Output the [X, Y] coordinate of the center of the cell containing the given text.  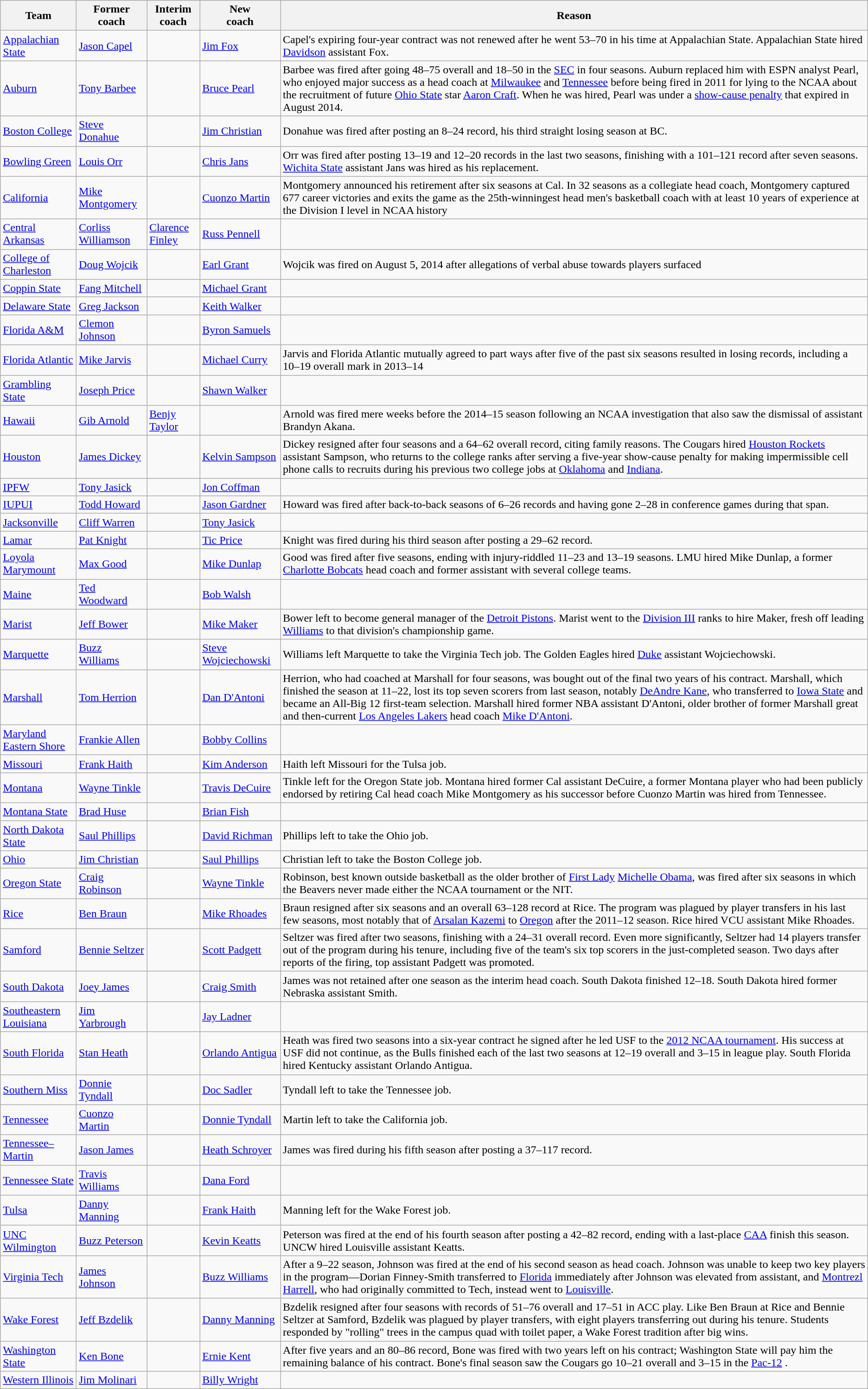
Houston [38, 457]
Jason Gardner [240, 505]
Kelvin Sampson [240, 457]
North Dakota State [38, 835]
Bowling Green [38, 161]
Michael Grant [240, 288]
Manning left for the Wake Forest job. [574, 1210]
Arnold was fired mere weeks before the 2014–15 season following an NCAA investigation that also saw the dismissal of assistant Brandyn Akana. [574, 420]
Joey James [112, 986]
Russ Pennell [240, 234]
South Dakota [38, 986]
Bob Walsh [240, 594]
California [38, 198]
Clarence Finley [173, 234]
Tyndall left to take the Tennessee job. [574, 1089]
Marshall [38, 697]
Travis Williams [112, 1180]
Southeastern Louisiana [38, 1017]
Marist [38, 624]
Newcoach [240, 16]
Boston College [38, 131]
Oregon State [38, 883]
IPFW [38, 487]
Stan Heath [112, 1053]
Southern Miss [38, 1089]
Byron Samuels [240, 329]
James Johnson [112, 1277]
Appalachian State [38, 45]
Louis Orr [112, 161]
Dan D'Antoni [240, 697]
Missouri [38, 764]
Billy Wright [240, 1380]
Kevin Keatts [240, 1241]
Jon Coffman [240, 487]
Heath Schroyer [240, 1150]
Montana State [38, 811]
Todd Howard [112, 505]
Doug Wojcik [112, 264]
Craig Robinson [112, 883]
Ohio [38, 860]
Buzz Peterson [112, 1241]
Bennie Seltzer [112, 950]
Jay Ladner [240, 1017]
Max Good [112, 564]
Brad Huse [112, 811]
Central Arkansas [38, 234]
Jeff Bower [112, 624]
Benjy Taylor [173, 420]
Scott Padgett [240, 950]
Chris Jans [240, 161]
Shawn Walker [240, 390]
Samford [38, 950]
Tulsa [38, 1210]
Hawaii [38, 420]
Marquette [38, 654]
Jim Yarbrough [112, 1017]
Jeff Bzdelik [112, 1319]
Jim Fox [240, 45]
Clemon Johnson [112, 329]
Montana [38, 788]
Dana Ford [240, 1180]
Mike Jarvis [112, 360]
Steve Donahue [112, 131]
James Dickey [112, 457]
Gib Arnold [112, 420]
UNC Wilmington [38, 1241]
David Richman [240, 835]
Rice [38, 914]
Travis DeCuire [240, 788]
Reason [574, 16]
Coppin State [38, 288]
Ben Braun [112, 914]
Fang Mitchell [112, 288]
Formercoach [112, 16]
Keith Walker [240, 306]
Michael Curry [240, 360]
Wojcik was fired on August 5, 2014 after allegations of verbal abuse towards players surfaced [574, 264]
Jacksonville [38, 522]
Mike Dunlap [240, 564]
Jim Molinari [112, 1380]
Lamar [38, 540]
Donahue was fired after posting an 8–24 record, his third straight losing season at BC. [574, 131]
Frankie Allen [112, 740]
Knight was fired during his third season after posting a 29–62 record. [574, 540]
College of Charleston [38, 264]
Phillips left to take the Ohio job. [574, 835]
Western Illinois [38, 1380]
South Florida [38, 1053]
James was fired during his fifth season after posting a 37–117 record. [574, 1150]
Bobby Collins [240, 740]
Jason Capel [112, 45]
Orlando Antigua [240, 1053]
Greg Jackson [112, 306]
Earl Grant [240, 264]
Ted Woodward [112, 594]
Tennessee–Martin [38, 1150]
Kim Anderson [240, 764]
Tennessee [38, 1120]
Cliff Warren [112, 522]
IUPUI [38, 505]
Brian Fish [240, 811]
Wake Forest [38, 1319]
James was not retained after one season as the interim head coach. South Dakota finished 12–18. South Dakota hired former Nebraska assistant Smith. [574, 986]
Bruce Pearl [240, 88]
Tony Barbee [112, 88]
Mike Maker [240, 624]
Howard was fired after back-to-back seasons of 6–26 records and having gone 2–28 in conference games during that span. [574, 505]
Grambling State [38, 390]
Maryland Eastern Shore [38, 740]
Tic Price [240, 540]
Craig Smith [240, 986]
Tom Herrion [112, 697]
Pat Knight [112, 540]
Team [38, 16]
Virginia Tech [38, 1277]
Delaware State [38, 306]
Loyola Marymount [38, 564]
Corliss Williamson [112, 234]
Washington State [38, 1356]
Martin left to take the California job. [574, 1120]
Haith left Missouri for the Tulsa job. [574, 764]
Mike Rhoades [240, 914]
Jason James [112, 1150]
Mike Montgomery [112, 198]
Ken Bone [112, 1356]
Steve Wojciechowski [240, 654]
Christian left to take the Boston College job. [574, 860]
Tennessee State [38, 1180]
Auburn [38, 88]
Williams left Marquette to take the Virginia Tech job. The Golden Eagles hired Duke assistant Wojciechowski. [574, 654]
Joseph Price [112, 390]
Interimcoach [173, 16]
Florida A&M [38, 329]
Ernie Kent [240, 1356]
Maine [38, 594]
Doc Sadler [240, 1089]
Florida Atlantic [38, 360]
